Search for the cell housing the specified text and yield its [x, y] center coordinate. 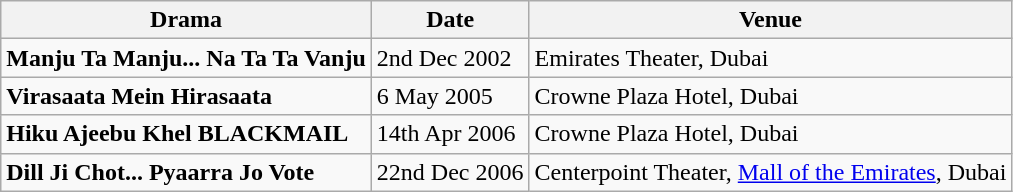
Hiku Ajeebu Khel BLACKMAIL [186, 134]
Drama [186, 20]
Venue [770, 20]
22nd Dec 2006 [450, 172]
Dill Ji Chot... Pyaarra Jo Vote [186, 172]
Emirates Theater, Dubai [770, 58]
Date [450, 20]
14th Apr 2006 [450, 134]
2nd Dec 2002 [450, 58]
Virasaata Mein Hirasaata [186, 96]
Centerpoint Theater, Mall of the Emirates, Dubai [770, 172]
Manju Ta Manju... Na Ta Ta Vanju [186, 58]
6 May 2005 [450, 96]
